Return the (X, Y) coordinate for the center point of the cell that contains the specified text.  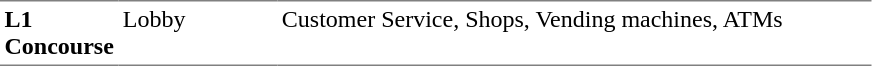
Lobby (198, 33)
Customer Service, Shops, Vending machines, ATMs (574, 33)
L1Concourse (59, 33)
